Scan for the cell matching the given text and deliver its [x, y] coordinate at center. 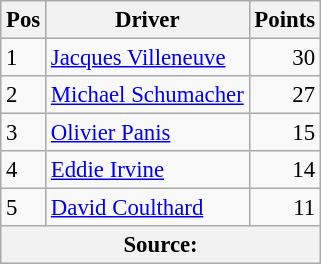
5 [24, 208]
15 [284, 133]
Driver [148, 20]
4 [24, 170]
3 [24, 133]
Michael Schumacher [148, 95]
27 [284, 95]
Points [284, 20]
Jacques Villeneuve [148, 58]
Source: [161, 245]
2 [24, 95]
Eddie Irvine [148, 170]
11 [284, 208]
David Coulthard [148, 208]
14 [284, 170]
Pos [24, 20]
1 [24, 58]
30 [284, 58]
Olivier Panis [148, 133]
